Return (X, Y) of the center of cell containing provided text 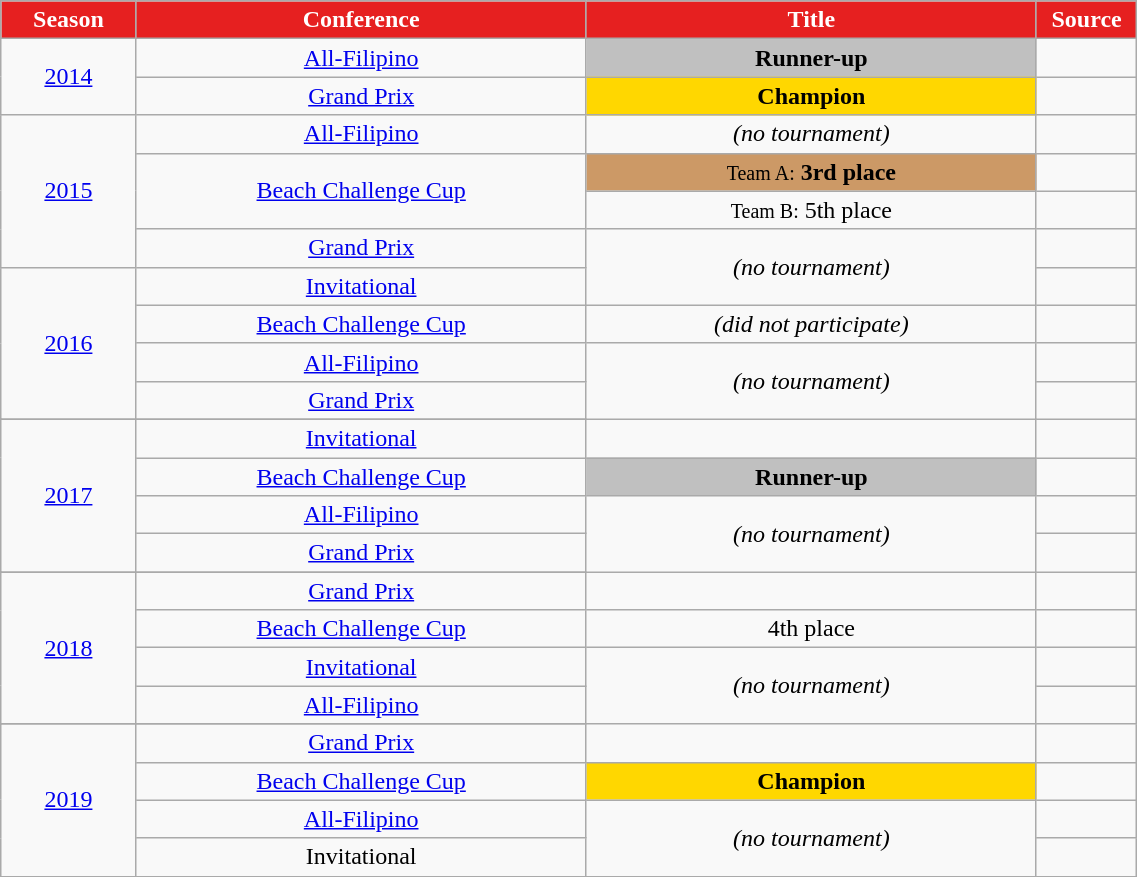
2018 (68, 648)
2016 (68, 343)
Conference (361, 20)
Season (68, 20)
(did not participate) (811, 324)
2015 (68, 191)
Team A: 3rd place (811, 172)
2014 (68, 77)
4th place (811, 629)
2019 (68, 800)
Title (811, 20)
Team B: 5th place (811, 210)
2017 (68, 495)
Source (1086, 20)
